Scan for the cell matching the given text and deliver its (x, y) coordinate at center. 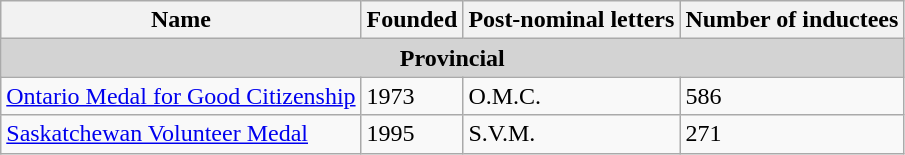
Name (181, 20)
O.M.C. (572, 96)
Post-nominal letters (572, 20)
Provincial (452, 58)
586 (792, 96)
1973 (412, 96)
1995 (412, 134)
Number of inductees (792, 20)
Founded (412, 20)
Saskatchewan Volunteer Medal (181, 134)
Ontario Medal for Good Citizenship (181, 96)
S.V.M. (572, 134)
271 (792, 134)
